Return the (x, y) coordinate for the center point of the cell that contains the specified text.  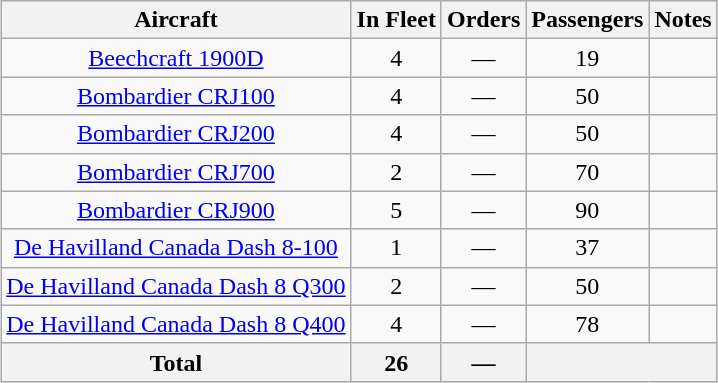
37 (588, 248)
Beechcraft 1900D (176, 58)
19 (588, 58)
5 (396, 210)
Bombardier CRJ700 (176, 172)
26 (396, 362)
1 (396, 248)
Notes (683, 20)
Bombardier CRJ200 (176, 134)
90 (588, 210)
De Havilland Canada Dash 8-100 (176, 248)
In Fleet (396, 20)
Bombardier CRJ900 (176, 210)
De Havilland Canada Dash 8 Q300 (176, 286)
De Havilland Canada Dash 8 Q400 (176, 324)
78 (588, 324)
Aircraft (176, 20)
70 (588, 172)
Total (176, 362)
Orders (483, 20)
Bombardier CRJ100 (176, 96)
Passengers (588, 20)
